Provide the [X, Y] coordinate of the cell's center where the given text is located.  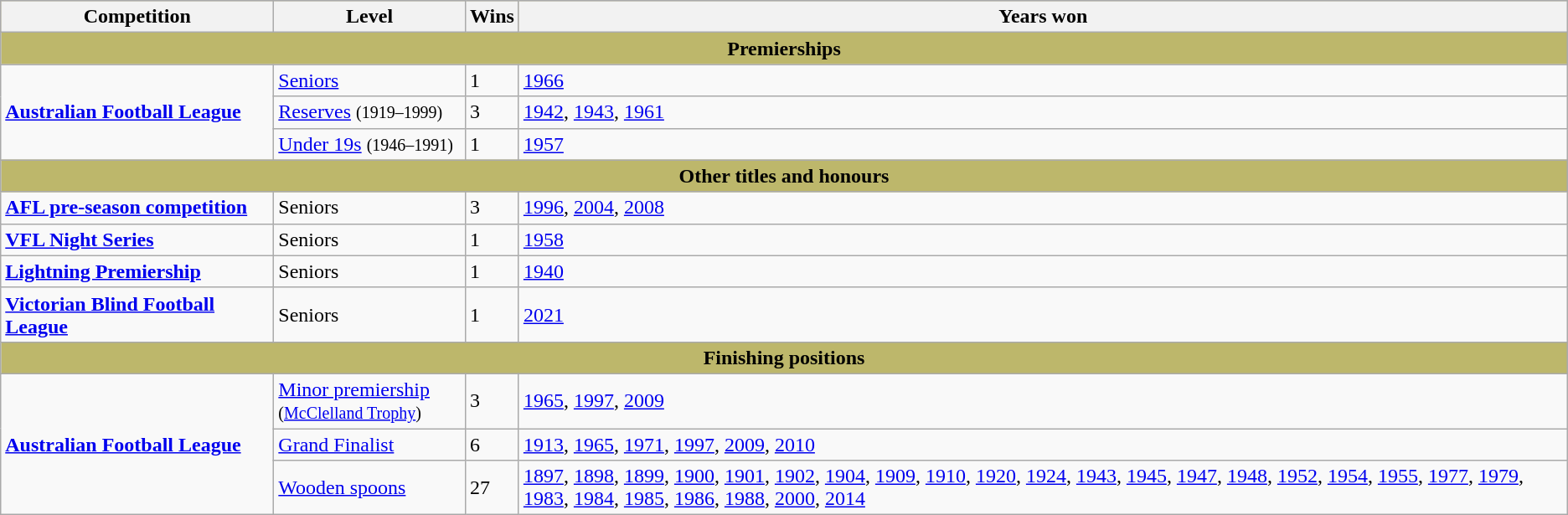
VFL Night Series [137, 239]
Minor premiership(McClelland Trophy) [370, 400]
Years won [1043, 17]
1965, 1997, 2009 [1043, 400]
Finishing positions [784, 358]
1957 [1043, 144]
Wooden spoons [370, 487]
Competition [137, 17]
Victorian Blind Football League [137, 315]
6 [492, 445]
2021 [1043, 315]
Other titles and honours [784, 176]
1940 [1043, 271]
Reserves (1919–1999) [370, 112]
Under 19s (1946–1991) [370, 144]
Wins [492, 17]
1958 [1043, 239]
Premierships [784, 49]
1913, 1965, 1971, 1997, 2009, 2010 [1043, 445]
1966 [1043, 80]
Level [370, 17]
AFL pre-season competition [137, 208]
1996, 2004, 2008 [1043, 208]
1942, 1943, 1961 [1043, 112]
Grand Finalist [370, 445]
Lightning Premiership [137, 271]
27 [492, 487]
